Detect which cell encompasses the target text, then output its (x, y) center coordinate. 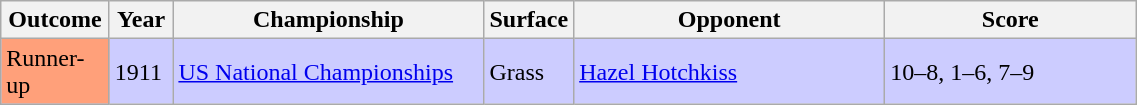
10–8, 1–6, 7–9 (1010, 72)
Score (1010, 20)
US National Championships (328, 72)
Outcome (56, 20)
Opponent (730, 20)
Championship (328, 20)
1911 (141, 72)
Hazel Hotchkiss (730, 72)
Year (141, 20)
Runner-up (56, 72)
Surface (529, 20)
Grass (529, 72)
